Search for the cell housing the specified text and yield its [X, Y] center coordinate. 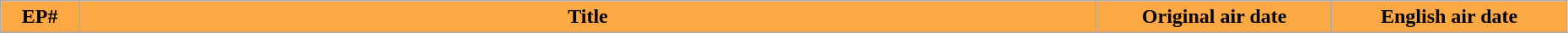
Title [589, 17]
EP# [40, 17]
English air date [1449, 17]
Original air date [1214, 17]
